Locate the cell with the specified text and output its (X, Y) center coordinate. 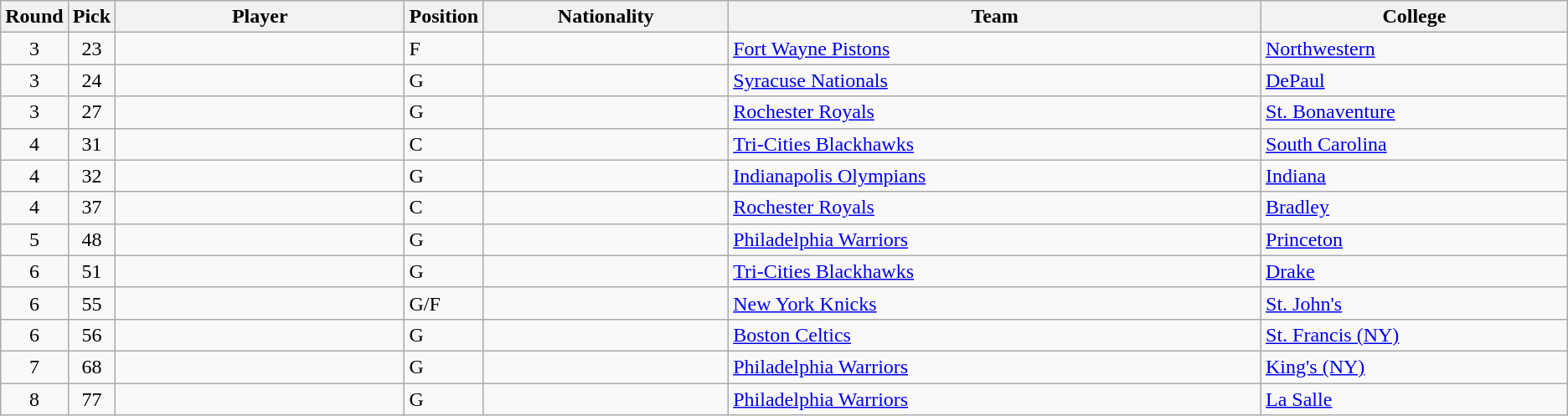
Indianapolis Olympians (995, 176)
77 (91, 399)
51 (91, 271)
Team (995, 17)
College (1415, 17)
5 (34, 239)
31 (91, 144)
32 (91, 176)
Round (34, 17)
La Salle (1415, 399)
New York Knicks (995, 303)
St. Bonaventure (1415, 112)
68 (91, 367)
G/F (444, 303)
St. John's (1415, 303)
King's (NY) (1415, 367)
23 (91, 49)
Fort Wayne Pistons (995, 49)
27 (91, 112)
Pick (91, 17)
South Carolina (1415, 144)
Princeton (1415, 239)
Northwestern (1415, 49)
8 (34, 399)
Syracuse Nationals (995, 80)
F (444, 49)
56 (91, 335)
55 (91, 303)
Player (260, 17)
Indiana (1415, 176)
24 (91, 80)
48 (91, 239)
DePaul (1415, 80)
7 (34, 367)
Bradley (1415, 208)
Drake (1415, 271)
37 (91, 208)
Position (444, 17)
Boston Celtics (995, 335)
St. Francis (NY) (1415, 335)
Nationality (606, 17)
